For the text-containing cell, return its midpoint in (x, y) coordinate format. 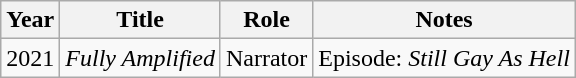
2021 (30, 58)
Year (30, 20)
Narrator (266, 58)
Role (266, 20)
Fully Amplified (140, 58)
Notes (444, 20)
Episode: Still Gay As Hell (444, 58)
Title (140, 20)
